Return the [x, y] coordinate for the center point of the cell that contains the specified text.  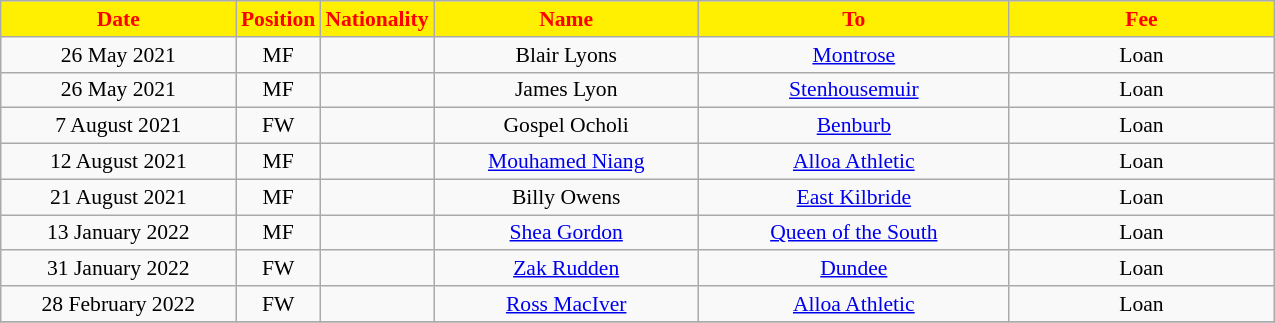
Fee [1142, 19]
Billy Owens [566, 197]
7 August 2021 [118, 126]
Shea Gordon [566, 233]
Date [118, 19]
Queen of the South [854, 233]
East Kilbride [854, 197]
Nationality [376, 19]
Position [278, 19]
Dundee [854, 269]
To [854, 19]
Montrose [854, 55]
Blair Lyons [566, 55]
Stenhousemuir [854, 90]
12 August 2021 [118, 162]
Zak Rudden [566, 269]
Mouhamed Niang [566, 162]
31 January 2022 [118, 269]
James Lyon [566, 90]
Name [566, 19]
Ross MacIver [566, 304]
28 February 2022 [118, 304]
13 January 2022 [118, 233]
21 August 2021 [118, 197]
Gospel Ocholi [566, 126]
Benburb [854, 126]
